For the text-containing cell, return its midpoint in (X, Y) coordinate format. 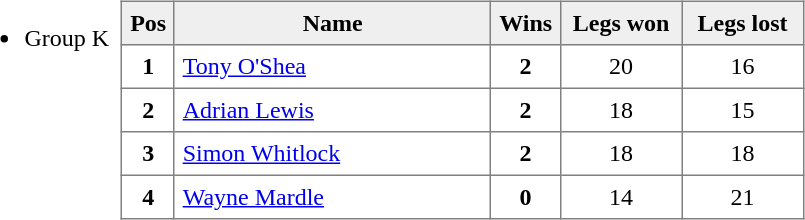
0 (526, 197)
15 (743, 110)
Tony O'Shea (332, 67)
1 (148, 67)
Simon Whitlock (332, 154)
14 (621, 197)
Legs won (621, 23)
Pos (148, 23)
Wayne Mardle (332, 197)
4 (148, 197)
3 (148, 154)
Legs lost (743, 23)
16 (743, 67)
Name (332, 23)
20 (621, 67)
21 (743, 197)
Adrian Lewis (332, 110)
Wins (526, 23)
